From the cell containing the given text, extract its center point as (X, Y) coordinate. 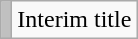
Interim title (74, 20)
